Return (X, Y) of the center of cell containing provided text 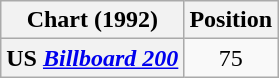
Position (231, 20)
US Billboard 200 (92, 58)
75 (231, 58)
Chart (1992) (92, 20)
